Detect which cell encompasses the target text, then output its [X, Y] center coordinate. 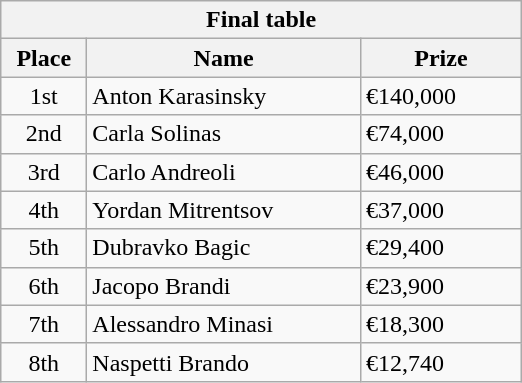
€74,000 [440, 134]
€29,400 [440, 248]
Naspetti Brando [224, 362]
Name [224, 58]
Prize [440, 58]
Carla Solinas [224, 134]
€18,300 [440, 324]
€12,740 [440, 362]
4th [44, 210]
€23,900 [440, 286]
Yordan Mitrentsov [224, 210]
Alessandro Minasi [224, 324]
3rd [44, 172]
€140,000 [440, 96]
Final table [262, 20]
1st [44, 96]
€46,000 [440, 172]
6th [44, 286]
Carlo Andreoli [224, 172]
Dubravko Bagic [224, 248]
Place [44, 58]
5th [44, 248]
Jacopo Brandi [224, 286]
8th [44, 362]
7th [44, 324]
2nd [44, 134]
€37,000 [440, 210]
Anton Karasinsky [224, 96]
